Determine the [X, Y] coordinate at the center of the cell enclosing the given text.  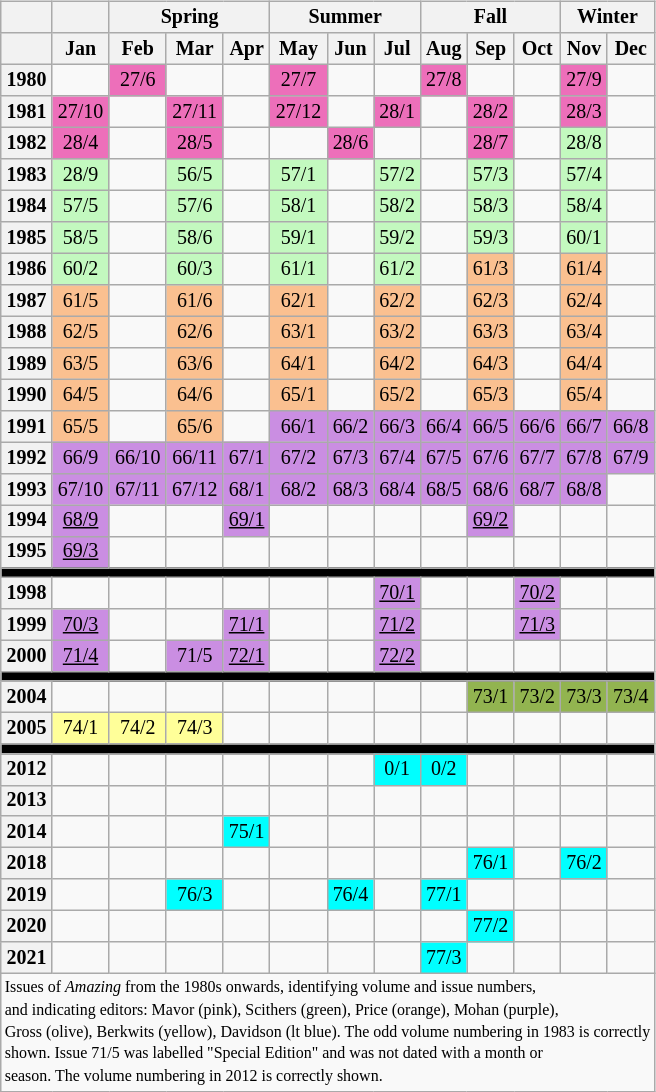
66/6 [538, 426]
72/2 [398, 656]
2014 [26, 832]
58/6 [194, 238]
1998 [26, 592]
70/3 [80, 624]
64/2 [398, 364]
66/4 [444, 426]
28/2 [490, 112]
1992 [26, 458]
63/2 [398, 332]
Mar [194, 48]
76/1 [490, 864]
67/11 [138, 490]
64/3 [490, 364]
28/7 [490, 144]
57/4 [584, 174]
Spring [190, 18]
63/1 [298, 332]
Apr [246, 48]
74/2 [138, 728]
61/4 [584, 268]
69/1 [246, 520]
64/5 [80, 394]
Jun [350, 48]
May [298, 48]
1990 [26, 394]
69/3 [80, 552]
62/3 [490, 300]
71/5 [194, 656]
Dec [630, 48]
64/1 [298, 364]
60/2 [80, 268]
60/1 [584, 238]
Sep [490, 48]
71/3 [538, 624]
63/6 [194, 364]
1985 [26, 238]
0/2 [444, 770]
63/3 [490, 332]
59/3 [490, 238]
2005 [26, 728]
27/7 [298, 80]
68/9 [80, 520]
77/2 [490, 926]
67/10 [80, 490]
66/3 [398, 426]
67/7 [538, 458]
66/8 [630, 426]
65/2 [398, 394]
69/2 [490, 520]
66/1 [298, 426]
60/3 [194, 268]
1988 [26, 332]
Aug [444, 48]
58/3 [490, 206]
57/1 [298, 174]
2018 [26, 864]
68/5 [444, 490]
61/1 [298, 268]
68/4 [398, 490]
73/3 [584, 696]
64/6 [194, 394]
1993 [26, 490]
70/2 [538, 592]
72/1 [246, 656]
65/6 [194, 426]
0/1 [398, 770]
62/5 [80, 332]
68/7 [538, 490]
1999 [26, 624]
74/1 [80, 728]
2021 [26, 958]
1991 [26, 426]
73/1 [490, 696]
28/1 [398, 112]
68/1 [246, 490]
Fall [490, 18]
66/9 [80, 458]
63/4 [584, 332]
61/6 [194, 300]
65/5 [80, 426]
74/3 [194, 728]
64/4 [584, 364]
27/10 [80, 112]
58/2 [398, 206]
Summer [345, 18]
57/3 [490, 174]
76/4 [350, 894]
67/9 [630, 458]
61/3 [490, 268]
58/4 [584, 206]
2013 [26, 800]
Nov [584, 48]
67/3 [350, 458]
65/3 [490, 394]
61/5 [80, 300]
27/6 [138, 80]
62/6 [194, 332]
68/3 [350, 490]
67/6 [490, 458]
58/5 [80, 238]
65/4 [584, 394]
27/12 [298, 112]
62/2 [398, 300]
68/2 [298, 490]
77/1 [444, 894]
67/8 [584, 458]
66/5 [490, 426]
1986 [26, 268]
59/2 [398, 238]
62/1 [298, 300]
2012 [26, 770]
28/6 [350, 144]
1989 [26, 364]
71/4 [80, 656]
67/12 [194, 490]
66/7 [584, 426]
75/1 [246, 832]
27/11 [194, 112]
2000 [26, 656]
71/2 [398, 624]
Winter [608, 18]
57/5 [80, 206]
1981 [26, 112]
28/5 [194, 144]
67/1 [246, 458]
59/1 [298, 238]
1995 [26, 552]
70/1 [398, 592]
58/1 [298, 206]
28/4 [80, 144]
1984 [26, 206]
68/6 [490, 490]
62/4 [584, 300]
28/9 [80, 174]
67/2 [298, 458]
66/10 [138, 458]
56/5 [194, 174]
57/6 [194, 206]
Oct [538, 48]
28/3 [584, 112]
77/3 [444, 958]
Feb [138, 48]
1980 [26, 80]
1987 [26, 300]
73/4 [630, 696]
2019 [26, 894]
63/5 [80, 364]
76/2 [584, 864]
2004 [26, 696]
28/8 [584, 144]
66/11 [194, 458]
1983 [26, 174]
27/9 [584, 80]
67/5 [444, 458]
Jan [80, 48]
68/8 [584, 490]
66/2 [350, 426]
67/4 [398, 458]
1994 [26, 520]
27/8 [444, 80]
61/2 [398, 268]
73/2 [538, 696]
57/2 [398, 174]
76/3 [194, 894]
71/1 [246, 624]
Jul [398, 48]
1982 [26, 144]
65/1 [298, 394]
2020 [26, 926]
